For the text-containing cell, return its midpoint in [x, y] coordinate format. 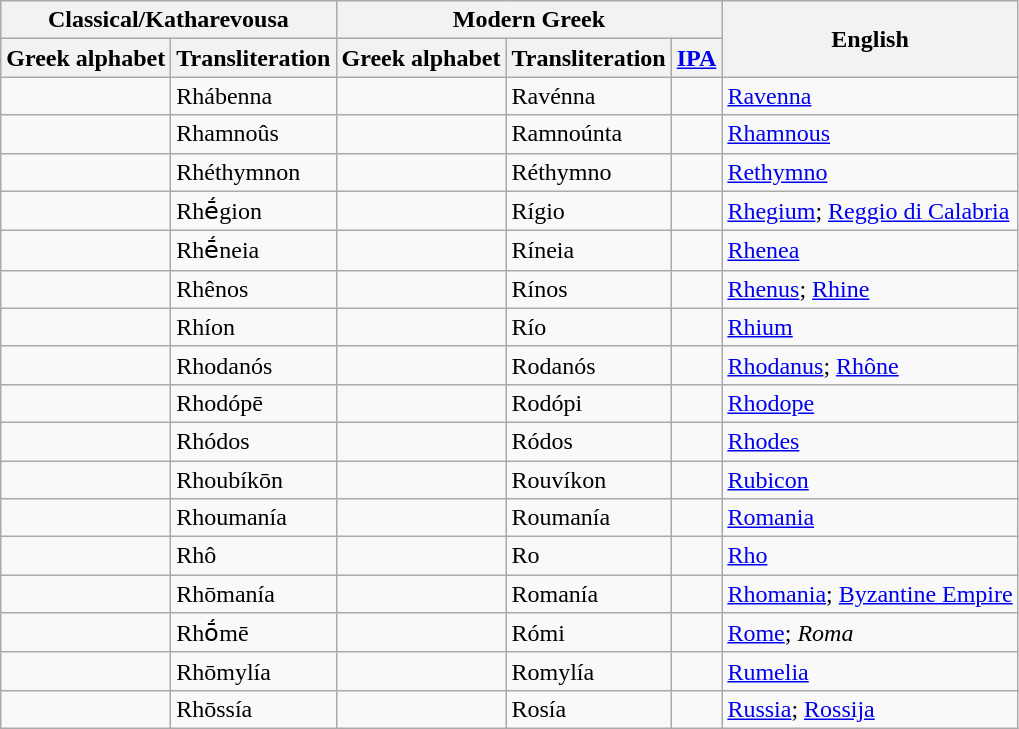
IPA [696, 58]
Rhênos [254, 289]
Ríneia [588, 251]
Rhōmylía [254, 671]
Rubicon [870, 479]
Rhábenna [254, 96]
Rhamnoûs [254, 134]
Ródos [588, 441]
Rhamnous [870, 134]
Rhodes [870, 441]
Rosía [588, 709]
Rome; Roma [870, 633]
Russia; Rossija [870, 709]
Rhô [254, 556]
Rhoubíkōn [254, 479]
Rho [870, 556]
Rhéthymnon [254, 172]
Rhomania; Byzantine Empire [870, 594]
Rígio [588, 211]
Rhōmanía [254, 594]
Rhenea [870, 251]
Rhodope [870, 403]
Rhḗneia [254, 251]
Rhōssía [254, 709]
Río [588, 327]
Rhoumanía [254, 518]
Ro [588, 556]
English [870, 39]
Rhódos [254, 441]
Rumelia [870, 671]
Rómi [588, 633]
Rhium [870, 327]
Réthymno [588, 172]
Rhṓmē [254, 633]
Rhíon [254, 327]
Rodanós [588, 365]
Ramnoúnta [588, 134]
Ravénna [588, 96]
Rhḗgion [254, 211]
Romanía [588, 594]
Ravenna [870, 96]
Rouvíkon [588, 479]
Rhodanus; Rhône [870, 365]
Rethymno [870, 172]
Rhegium; Reggio di Calabria [870, 211]
Classical/Katharevousa [168, 20]
Romania [870, 518]
Modern Greek [529, 20]
Romylía [588, 671]
Rhenus; Rhine [870, 289]
Roumanía [588, 518]
Rhodanós [254, 365]
Rhodópē [254, 403]
Rínos [588, 289]
Rodópi [588, 403]
